Return the (x, y) coordinate for the center point of the cell that contains the specified text.  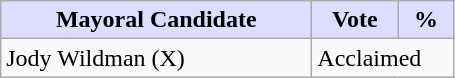
Mayoral Candidate (156, 20)
Jody Wildman (X) (156, 58)
Vote (355, 20)
% (426, 20)
Acclaimed (383, 58)
